Extract the [x, y] coordinate from the center of the cell holding the provided text.  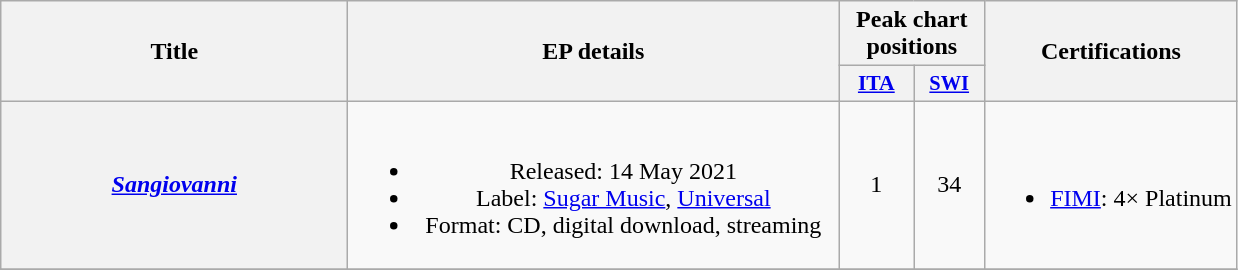
FIMI: 4× Platinum [1112, 184]
Peak chart positions [912, 34]
EP details [594, 52]
34 [950, 184]
1 [876, 184]
SWI [950, 84]
ITA [876, 84]
Title [174, 52]
Sangiovanni [174, 184]
Certifications [1112, 52]
Released: 14 May 2021Label: Sugar Music, UniversalFormat: CD, digital download, streaming [594, 184]
